Search for the cell housing the specified text and yield its [x, y] center coordinate. 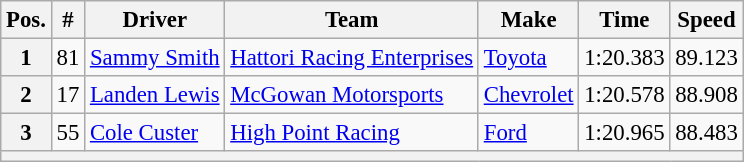
2 [26, 95]
55 [68, 133]
Speed [706, 20]
High Point Racing [352, 133]
Driver [155, 20]
88.908 [706, 95]
# [68, 20]
1:20.965 [624, 133]
McGowan Motorsports [352, 95]
81 [68, 58]
Cole Custer [155, 133]
Toyota [528, 58]
Pos. [26, 20]
89.123 [706, 58]
Ford [528, 133]
Chevrolet [528, 95]
3 [26, 133]
Make [528, 20]
1:20.383 [624, 58]
Hattori Racing Enterprises [352, 58]
Landen Lewis [155, 95]
1 [26, 58]
Team [352, 20]
17 [68, 95]
88.483 [706, 133]
1:20.578 [624, 95]
Sammy Smith [155, 58]
Time [624, 20]
